Detect which cell encompasses the target text, then output its [x, y] center coordinate. 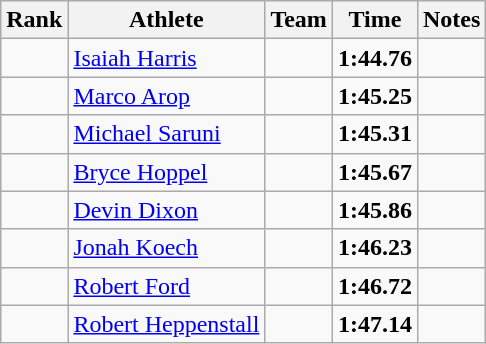
1:46.23 [374, 248]
1:45.67 [374, 172]
Robert Heppenstall [166, 324]
Rank [34, 20]
Isaiah Harris [166, 58]
Michael Saruni [166, 134]
Athlete [166, 20]
Bryce Hoppel [166, 172]
1:45.86 [374, 210]
Robert Ford [166, 286]
1:45.31 [374, 134]
Marco Arop [166, 96]
Team [299, 20]
Jonah Koech [166, 248]
1:44.76 [374, 58]
Notes [451, 20]
Devin Dixon [166, 210]
Time [374, 20]
1:47.14 [374, 324]
1:46.72 [374, 286]
1:45.25 [374, 96]
